From the cell containing the given text, extract its center point as (X, Y) coordinate. 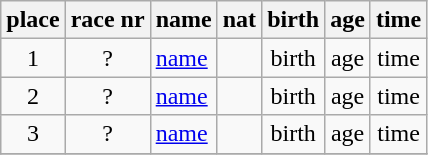
3 (33, 134)
2 (33, 96)
place (33, 20)
1 (33, 58)
race nr (108, 20)
nat (239, 20)
